Identify which cell holds the provided text, then report its [x, y] central coordinate. 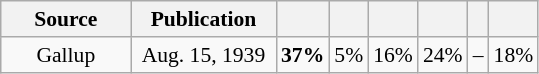
Aug. 15, 1939 [204, 55]
Gallup [66, 55]
Source [66, 19]
18% [514, 55]
24% [443, 55]
16% [393, 55]
5% [348, 55]
37% [302, 55]
– [478, 55]
Publication [204, 19]
